Return the [x, y] coordinate for the center point of the cell that contains the specified text.  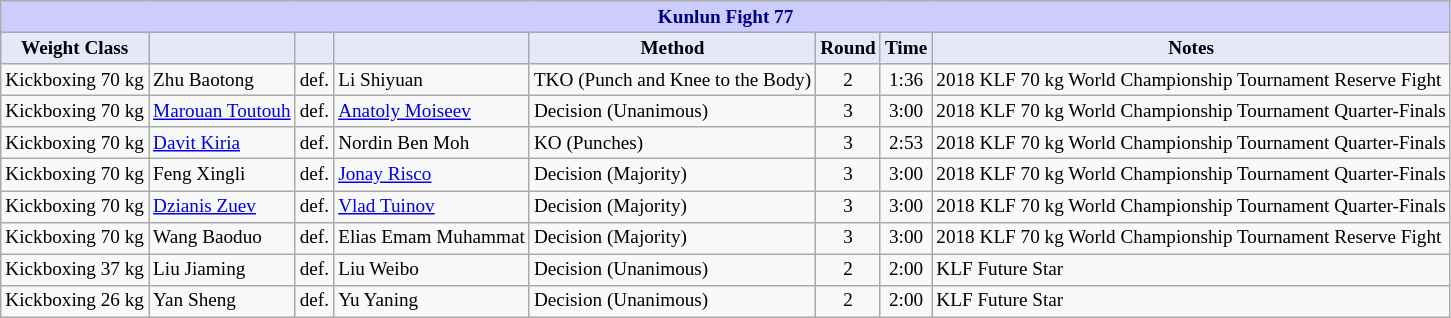
Liu Jiaming [222, 270]
Anatoly Moiseev [432, 111]
Yan Sheng [222, 301]
Liu Weibo [432, 270]
Jonay Risco [432, 175]
Notes [1192, 48]
Feng Xingli [222, 175]
Time [906, 48]
KO (Punches) [672, 143]
Kickboxing 37 kg [75, 270]
Kunlun Fight 77 [726, 17]
Nordin Ben Moh [432, 143]
Elias Emam Muhammat [432, 238]
Weight Class [75, 48]
Dzianis Zuev [222, 206]
2:53 [906, 143]
TKO (Punch and Knee to the Body) [672, 80]
Round [848, 48]
Zhu Baotong [222, 80]
Li Shiyuan [432, 80]
Vlad Tuinov [432, 206]
Kickboxing 26 kg [75, 301]
Method [672, 48]
1:36 [906, 80]
Marouan Toutouh [222, 111]
Yu Yaning [432, 301]
Davit Kiria [222, 143]
Wang Baoduo [222, 238]
